Find where the given text appears and provide that cell's center as (X, Y) coordinate. 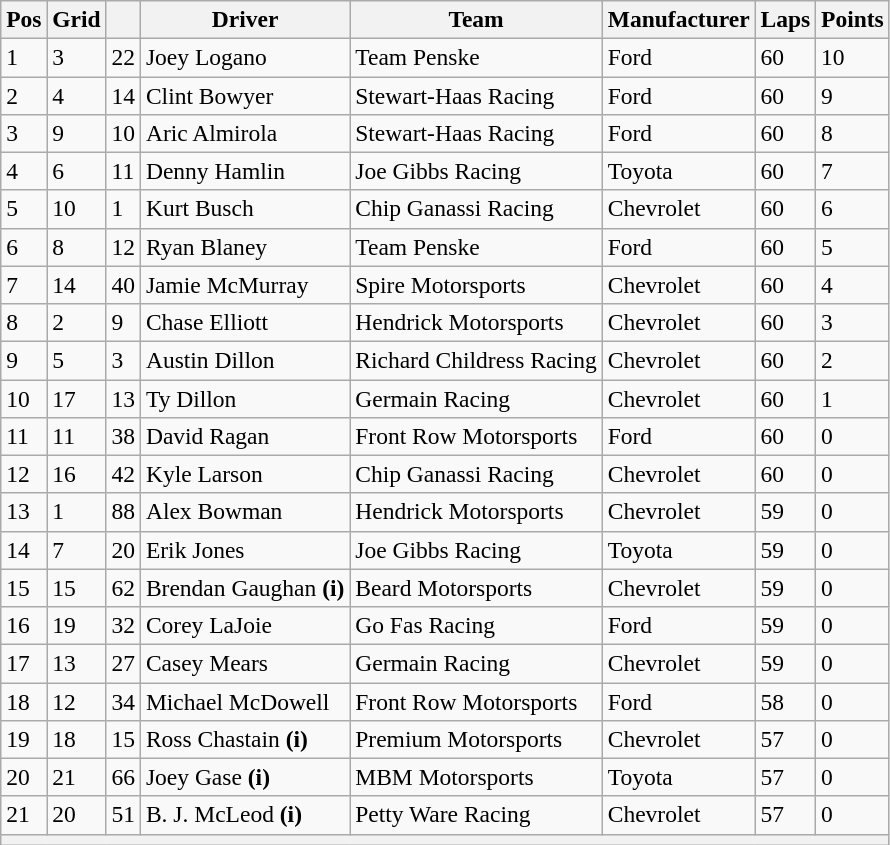
Richard Childress Racing (476, 360)
Denny Hamlin (244, 171)
38 (123, 436)
Ty Dillon (244, 398)
Premium Motorsports (476, 739)
32 (123, 625)
Chase Elliott (244, 322)
88 (123, 512)
66 (123, 777)
27 (123, 663)
Petty Ware Racing (476, 815)
Aric Almirola (244, 133)
Points (853, 19)
David Ragan (244, 436)
58 (786, 701)
Go Fas Racing (476, 625)
Brendan Gaughan (i) (244, 588)
Corey LaJoie (244, 625)
Pos (24, 19)
Manufacturer (678, 19)
Austin Dillon (244, 360)
42 (123, 474)
Driver (244, 19)
B. J. McLeod (i) (244, 815)
Alex Bowman (244, 512)
Team (476, 19)
Michael McDowell (244, 701)
Spire Motorsports (476, 285)
Ryan Blaney (244, 247)
Jamie McMurray (244, 285)
Ross Chastain (i) (244, 739)
51 (123, 815)
22 (123, 57)
Grid (76, 19)
Erik Jones (244, 550)
Joey Gase (i) (244, 777)
Clint Bowyer (244, 95)
Kurt Busch (244, 209)
Casey Mears (244, 663)
Joey Logano (244, 57)
62 (123, 588)
Laps (786, 19)
Kyle Larson (244, 474)
34 (123, 701)
Beard Motorsports (476, 588)
40 (123, 285)
MBM Motorsports (476, 777)
